Output the (X, Y) coordinate of the center of the cell containing the given text.  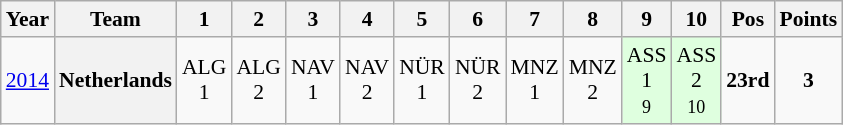
MNZ2 (593, 80)
NAV2 (367, 80)
Pos (748, 19)
2014 (28, 80)
ALG2 (258, 80)
NAV1 (313, 80)
NÜR1 (422, 80)
Points (809, 19)
Netherlands (116, 80)
4 (367, 19)
8 (593, 19)
Year (28, 19)
6 (478, 19)
10 (696, 19)
9 (647, 19)
ALG1 (204, 80)
5 (422, 19)
ASS210 (696, 80)
2 (258, 19)
1 (204, 19)
NÜR2 (478, 80)
23rd (748, 80)
Team (116, 19)
ASS19 (647, 80)
MNZ1 (535, 80)
7 (535, 19)
